Extract the [X, Y] coordinate from the center of the cell holding the provided text.  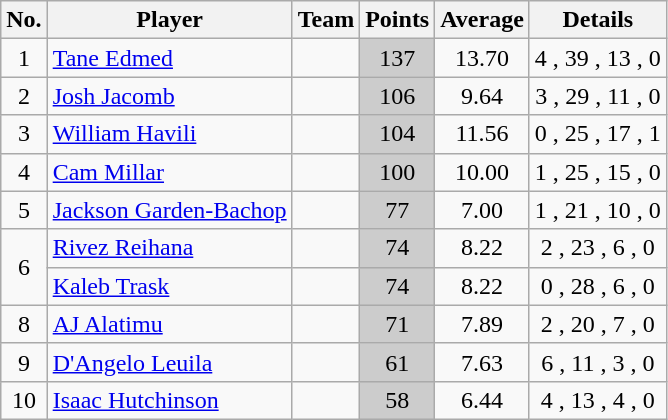
100 [398, 172]
Points [398, 20]
Rivez Reihana [170, 248]
7.00 [482, 210]
10.00 [482, 172]
Team [326, 20]
D'Angelo Leuila [170, 362]
Kaleb Trask [170, 286]
Details [598, 20]
Average [482, 20]
106 [398, 96]
4 , 13 , 4 , 0 [598, 400]
Player [170, 20]
71 [398, 324]
6 [24, 267]
2 , 23 , 6 , 0 [598, 248]
1 [24, 58]
William Havili [170, 134]
Isaac Hutchinson [170, 400]
13.70 [482, 58]
0 , 28 , 6 , 0 [598, 286]
Jackson Garden-Bachop [170, 210]
6 , 11 , 3 , 0 [598, 362]
11.56 [482, 134]
4 [24, 172]
9.64 [482, 96]
5 [24, 210]
7.89 [482, 324]
1 , 25 , 15 , 0 [598, 172]
6.44 [482, 400]
AJ Alatimu [170, 324]
Cam Millar [170, 172]
8 [24, 324]
2 [24, 96]
10 [24, 400]
9 [24, 362]
77 [398, 210]
2 , 20 , 7 , 0 [598, 324]
3 [24, 134]
104 [398, 134]
No. [24, 20]
137 [398, 58]
Josh Jacomb [170, 96]
1 , 21 , 10 , 0 [598, 210]
Tane Edmed [170, 58]
0 , 25 , 17 , 1 [598, 134]
7.63 [482, 362]
58 [398, 400]
3 , 29 , 11 , 0 [598, 96]
61 [398, 362]
4 , 39 , 13 , 0 [598, 58]
